Output the [X, Y] coordinate of the center of the cell containing the given text.  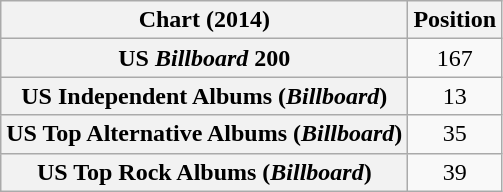
Position [455, 20]
39 [455, 172]
13 [455, 96]
US Top Rock Albums (Billboard) [204, 172]
167 [455, 58]
35 [455, 134]
US Billboard 200 [204, 58]
Chart (2014) [204, 20]
US Independent Albums (Billboard) [204, 96]
US Top Alternative Albums (Billboard) [204, 134]
